Provide the (x, y) coordinate of the cell's center where the given text is located.  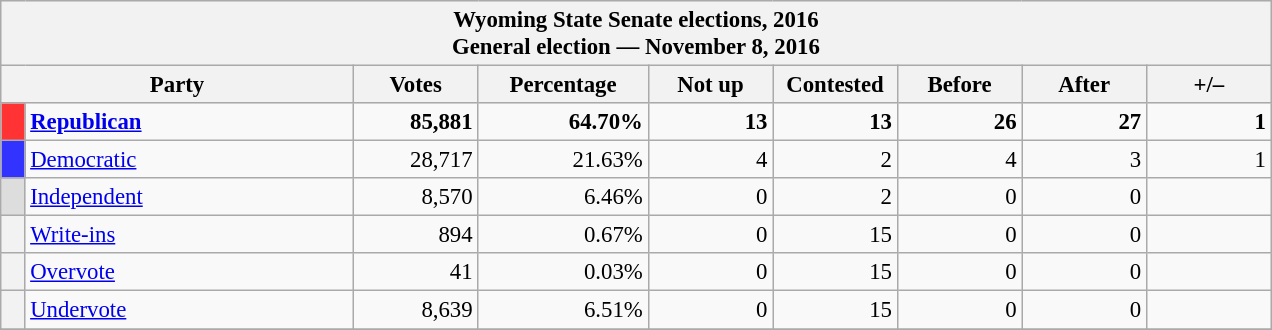
Before (960, 85)
8,639 (416, 310)
3 (1084, 160)
0.67% (563, 235)
41 (416, 273)
Contested (836, 85)
Percentage (563, 85)
Write-ins (189, 235)
Overvote (189, 273)
6.51% (563, 310)
Republican (189, 122)
Party (178, 85)
Votes (416, 85)
8,570 (416, 197)
21.63% (563, 160)
85,881 (416, 122)
26 (960, 122)
+/– (1208, 85)
64.70% (563, 122)
27 (1084, 122)
After (1084, 85)
28,717 (416, 160)
0.03% (563, 273)
6.46% (563, 197)
894 (416, 235)
Democratic (189, 160)
Undervote (189, 310)
Not up (710, 85)
Wyoming State Senate elections, 2016General election — November 8, 2016 (636, 34)
Independent (189, 197)
